Extract the (X, Y) coordinate from the center of the cell holding the provided text.  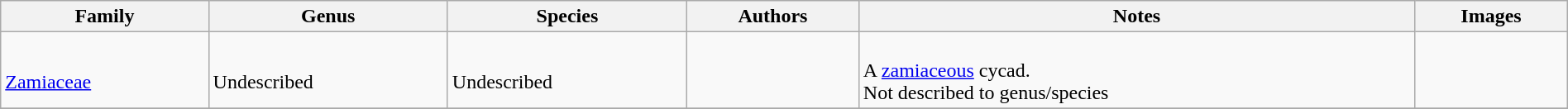
Species (567, 17)
Genus (327, 17)
Zamiaceae (104, 70)
A zamiaceous cycad. Not described to genus/species (1136, 70)
Notes (1136, 17)
Authors (773, 17)
Family (104, 17)
Images (1492, 17)
